Search for the cell housing the specified text and yield its [x, y] center coordinate. 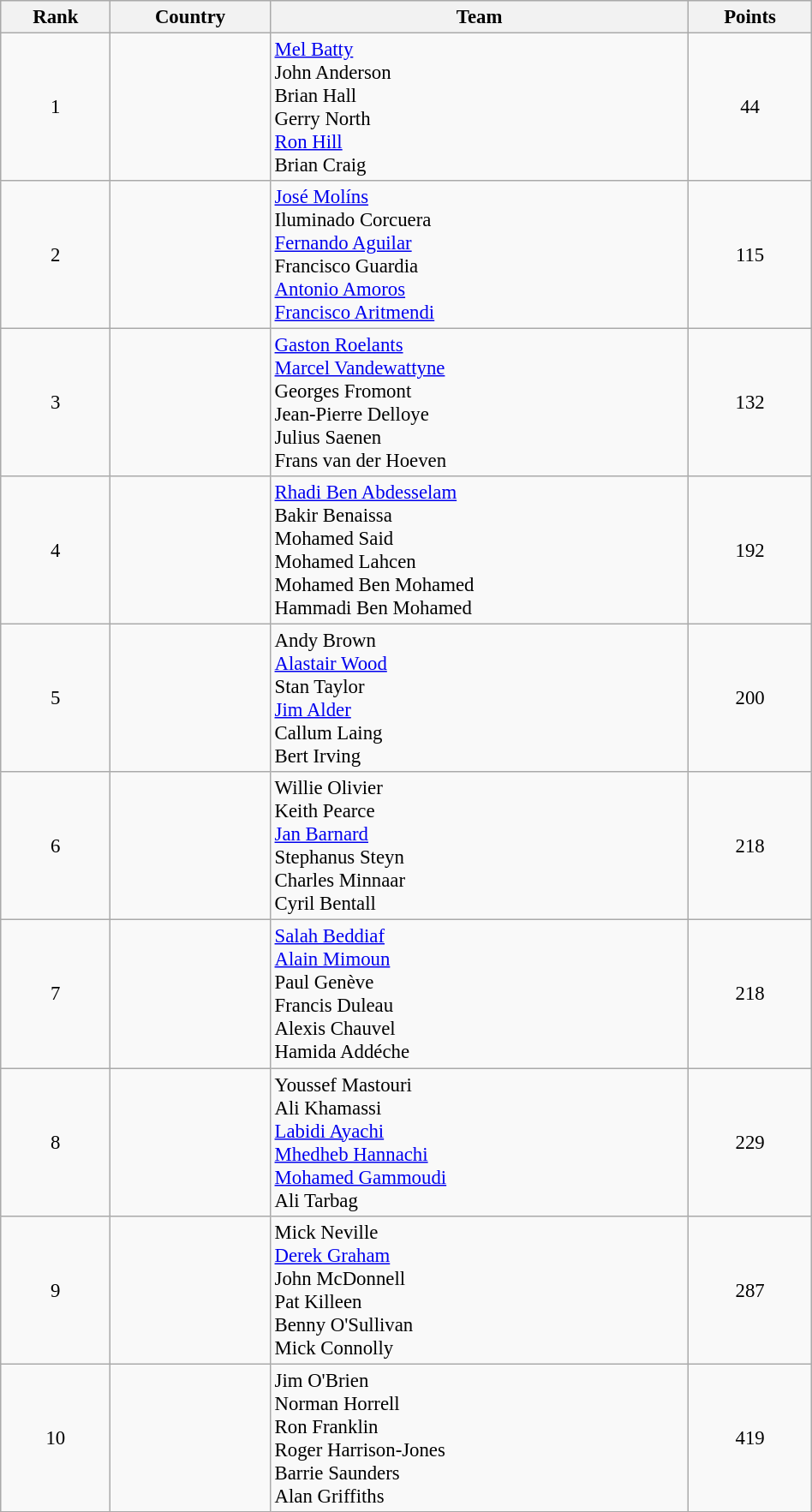
Willie OlivierKeith PearceJan BarnardStephanus SteynCharles MinnaarCyril Bentall [480, 846]
José MolínsIluminado CorcueraFernando AguilarFrancisco GuardiaAntonio AmorosFrancisco Aritmendi [480, 255]
Points [750, 17]
287 [750, 1290]
1 [56, 108]
10 [56, 1437]
115 [750, 255]
Gaston RoelantsMarcel VandewattyneGeorges FromontJean-Pierre DelloyeJulius SaenenFrans van der Hoeven [480, 403]
6 [56, 846]
7 [56, 994]
Salah BeddiafAlain MimounPaul GenèveFrancis DuleauAlexis ChauvelHamida Addéche [480, 994]
2 [56, 255]
Mick NevilleDerek GrahamJohn McDonnellPat KilleenBenny O'SullivanMick Connolly [480, 1290]
9 [56, 1290]
Rank [56, 17]
419 [750, 1437]
5 [56, 699]
Rhadi Ben AbdesselamBakir BenaissaMohamed SaidMohamed LahcenMohamed Ben MohamedHammadi Ben Mohamed [480, 550]
Jim O'BrienNorman HorrellRon FranklinRoger Harrison-JonesBarrie SaundersAlan Griffiths [480, 1437]
44 [750, 108]
Youssef MastouriAli KhamassiLabidi AyachiMhedheb HannachiMohamed GammoudiAli Tarbag [480, 1143]
229 [750, 1143]
Mel BattyJohn AndersonBrian HallGerry NorthRon HillBrian Craig [480, 108]
3 [56, 403]
4 [56, 550]
Andy BrownAlastair WoodStan TaylorJim AlderCallum LaingBert Irving [480, 699]
200 [750, 699]
132 [750, 403]
192 [750, 550]
8 [56, 1143]
Team [480, 17]
Country [190, 17]
